Identify which cell holds the provided text, then report its [X, Y] central coordinate. 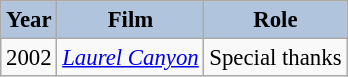
Role [276, 20]
Laurel Canyon [130, 58]
Special thanks [276, 58]
2002 [29, 58]
Film [130, 20]
Year [29, 20]
